Find where the given text appears and provide that cell's center as [x, y] coordinate. 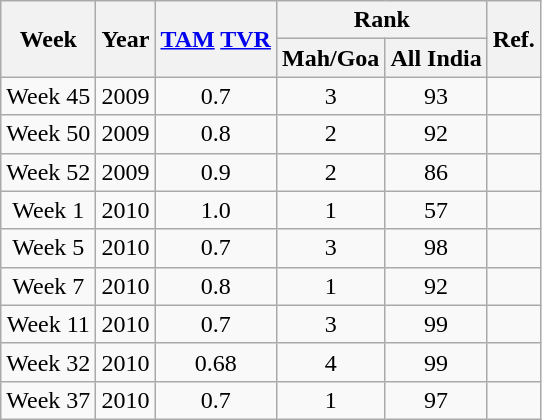
All India [436, 58]
4 [330, 362]
0.9 [216, 172]
Week 5 [48, 248]
57 [436, 210]
Week 50 [48, 134]
Week 7 [48, 286]
Week 45 [48, 96]
TAM TVR [216, 39]
Week 37 [48, 400]
Week 11 [48, 324]
Week 1 [48, 210]
98 [436, 248]
Year [126, 39]
Ref. [514, 39]
Rank [382, 20]
Week 52 [48, 172]
93 [436, 96]
0.68 [216, 362]
1.0 [216, 210]
Mah/Goa [330, 58]
Week 32 [48, 362]
Week [48, 39]
97 [436, 400]
86 [436, 172]
